Identify which cell holds the provided text, then report its (X, Y) central coordinate. 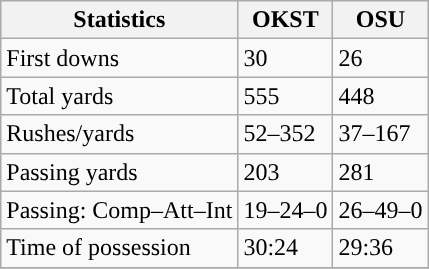
448 (380, 96)
203 (286, 172)
Rushes/yards (120, 134)
30 (286, 58)
OKST (286, 20)
Passing: Comp–Att–Int (120, 210)
Total yards (120, 96)
52–352 (286, 134)
30:24 (286, 248)
OSU (380, 20)
Statistics (120, 20)
19–24–0 (286, 210)
37–167 (380, 134)
26–49–0 (380, 210)
Time of possession (120, 248)
Passing yards (120, 172)
26 (380, 58)
First downs (120, 58)
555 (286, 96)
29:36 (380, 248)
281 (380, 172)
